Detect which cell encompasses the target text, then output its (x, y) center coordinate. 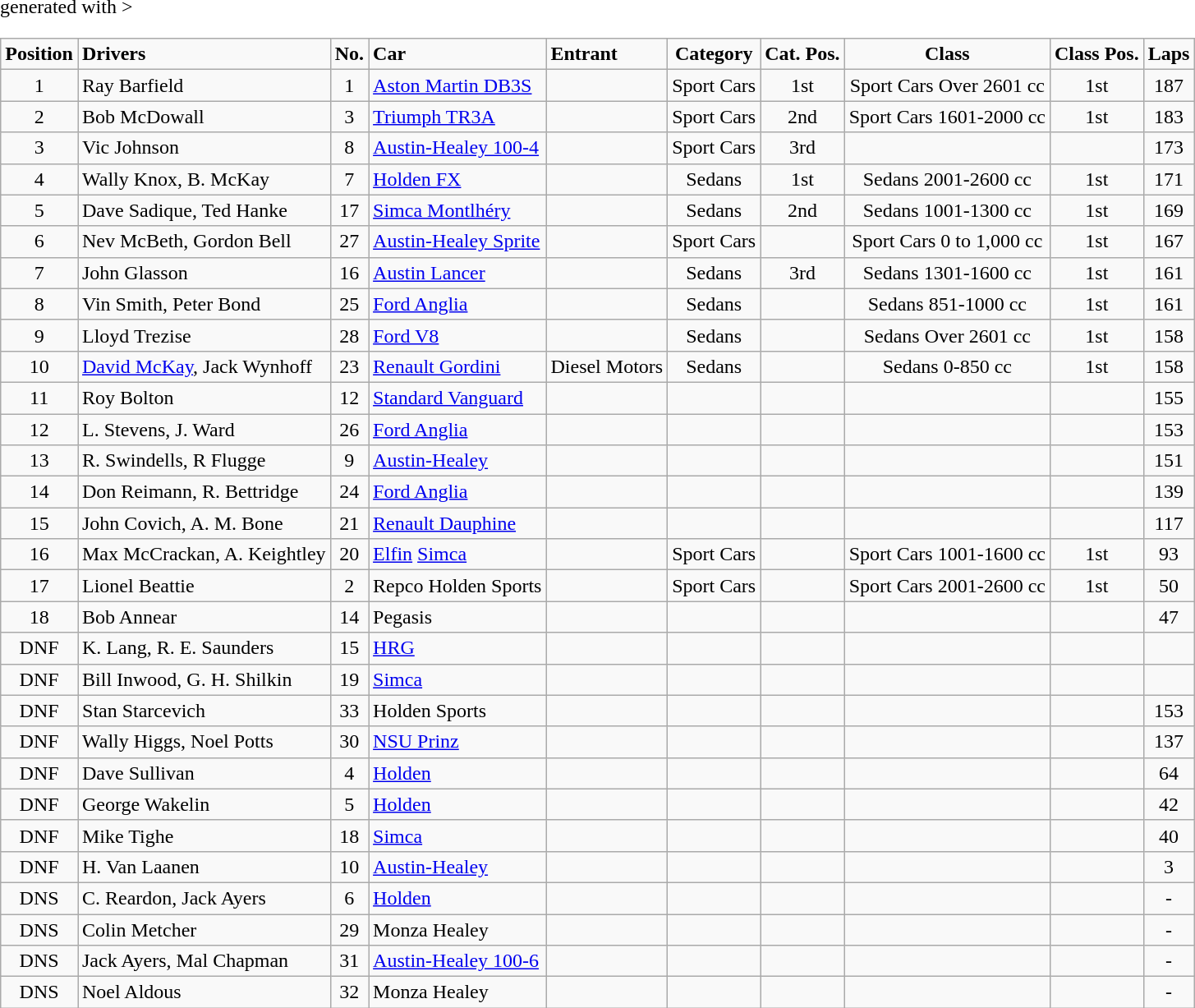
Triumph TR3A (457, 117)
Standard Vanguard (457, 398)
50 (1169, 586)
R. Swindells, R Flugge (204, 461)
29 (349, 929)
Jack Ayers, Mal Chapman (204, 961)
Mike Tighe (204, 835)
Pegasis (457, 617)
117 (1169, 523)
139 (1169, 492)
Sport Cars 2001-2600 cc (947, 586)
171 (1169, 179)
13 (39, 461)
Laps (1169, 54)
33 (349, 711)
Entrant (607, 54)
Holden FX (457, 179)
26 (349, 430)
Lloyd Trezise (204, 335)
Sport Cars 0 to 1,000 cc (947, 242)
Dave Sullivan (204, 773)
Renault Dauphine (457, 523)
George Wakelin (204, 804)
Bill Inwood, G. H. Shilkin (204, 679)
Bob McDowall (204, 117)
32 (349, 992)
31 (349, 961)
Austin Lancer (457, 273)
Bob Annear (204, 617)
Wally Higgs, Noel Potts (204, 742)
Don Reimann, R. Bettridge (204, 492)
Drivers (204, 54)
47 (1169, 617)
Ford V8 (457, 335)
No. (349, 54)
L. Stevens, J. Ward (204, 430)
NSU Prinz (457, 742)
Aston Martin DB3S (457, 85)
Category (715, 54)
30 (349, 742)
Austin-Healey Sprite (457, 242)
Nev McBeth, Gordon Bell (204, 242)
Vin Smith, Peter Bond (204, 304)
Sedans Over 2601 cc (947, 335)
Sedans 0-850 cc (947, 366)
40 (1169, 835)
Noel Aldous (204, 992)
Cat. Pos. (802, 54)
21 (349, 523)
Holden Sports (457, 711)
183 (1169, 117)
42 (1169, 804)
Car (457, 54)
173 (1169, 148)
28 (349, 335)
20 (349, 555)
27 (349, 242)
David McKay, Jack Wynhoff (204, 366)
11 (39, 398)
Class Pos. (1096, 54)
167 (1169, 242)
K. Lang, R. E. Saunders (204, 648)
Ray Barfield (204, 85)
Colin Metcher (204, 929)
23 (349, 366)
Sport Cars 1601-2000 cc (947, 117)
64 (1169, 773)
Elfin Simca (457, 555)
24 (349, 492)
151 (1169, 461)
Roy Bolton (204, 398)
Sedans 851-1000 cc (947, 304)
19 (349, 679)
187 (1169, 85)
169 (1169, 210)
155 (1169, 398)
137 (1169, 742)
HRG (457, 648)
Sedans 1001-1300 cc (947, 210)
25 (349, 304)
Vic Johnson (204, 148)
Renault Gordini (457, 366)
Dave Sadique, Ted Hanke (204, 210)
93 (1169, 555)
Sedans 1301-1600 cc (947, 273)
Position (39, 54)
Diesel Motors (607, 366)
Lionel Beattie (204, 586)
C. Reardon, Jack Ayers (204, 898)
Stan Starcevich (204, 711)
Sedans 2001-2600 cc (947, 179)
Simca Montlhéry (457, 210)
John Covich, A. M. Bone (204, 523)
Sport Cars 1001-1600 cc (947, 555)
Wally Knox, B. McKay (204, 179)
H. Van Laanen (204, 867)
Austin-Healey 100-6 (457, 961)
Max McCrackan, A. Keightley (204, 555)
John Glasson (204, 273)
Class (947, 54)
Repco Holden Sports (457, 586)
Sport Cars Over 2601 cc (947, 85)
Austin-Healey 100-4 (457, 148)
